Determine the (X, Y) coordinate at the center of the cell enclosing the given text.  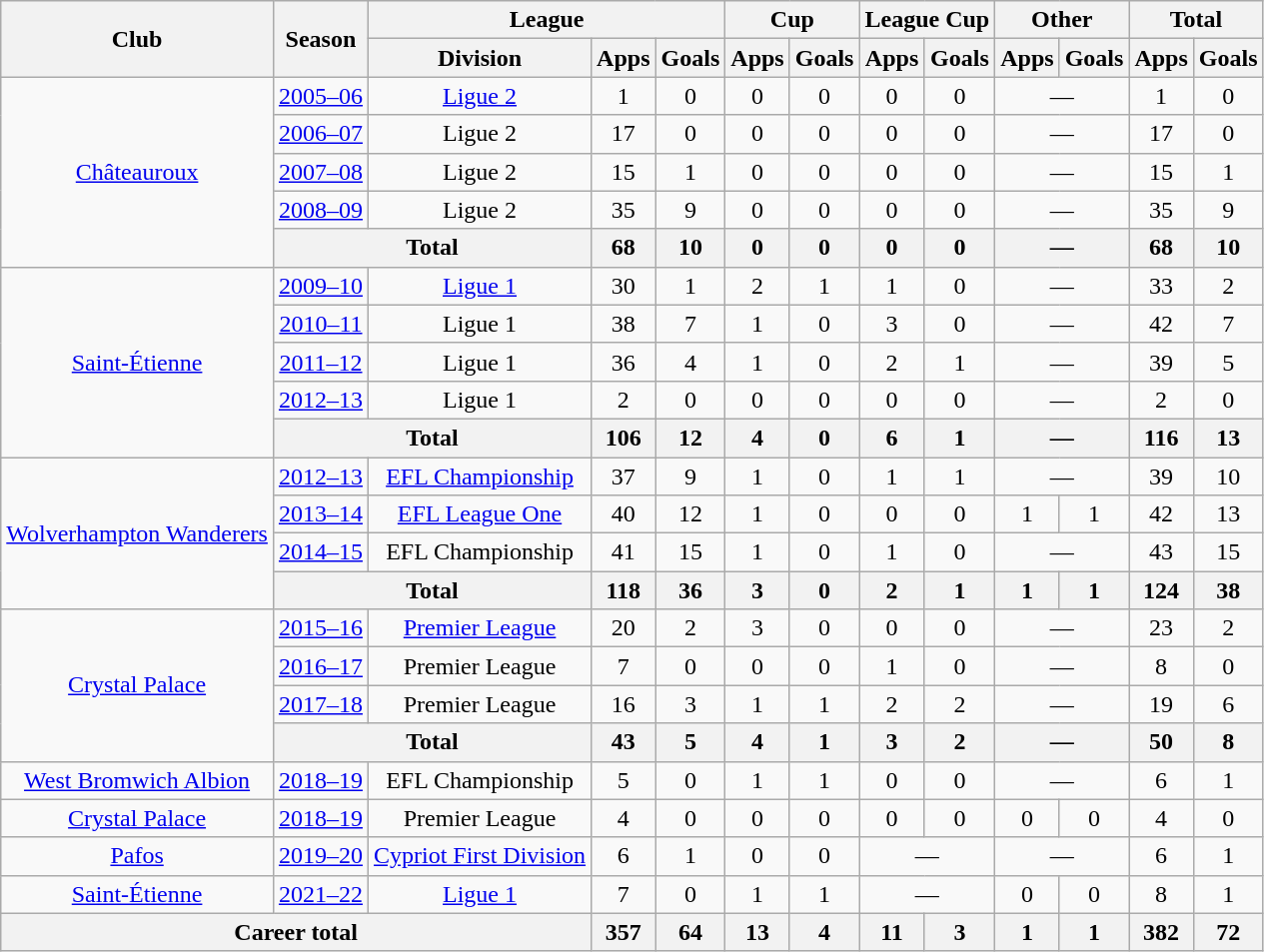
382 (1161, 932)
Career total (296, 932)
2015–16 (320, 628)
116 (1161, 438)
106 (624, 438)
Cup (792, 20)
2021–22 (320, 894)
72 (1228, 932)
2013–14 (320, 514)
41 (624, 552)
Châteauroux (138, 172)
16 (624, 704)
33 (1161, 286)
Other (1062, 20)
37 (624, 476)
11 (891, 932)
64 (690, 932)
2019–20 (320, 856)
2010–11 (320, 324)
2006–07 (320, 134)
20 (624, 628)
Club (138, 39)
League (546, 20)
19 (1161, 704)
30 (624, 286)
2014–15 (320, 552)
League Cup (927, 20)
2005–06 (320, 96)
Division (480, 58)
2007–08 (320, 172)
357 (624, 932)
Wolverhampton Wanderers (138, 533)
50 (1161, 742)
EFL League One (480, 514)
124 (1161, 590)
2016–17 (320, 666)
40 (624, 514)
2011–12 (320, 362)
23 (1161, 628)
118 (624, 590)
Pafos (138, 856)
Season (320, 39)
Cypriot First Division (480, 856)
West Bromwich Albion (138, 780)
2008–09 (320, 210)
2009–10 (320, 286)
2017–18 (320, 704)
